Return the (x, y) coordinate for the center point of the cell that contains the specified text.  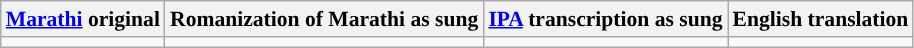
IPA transcription as sung (605, 19)
Romanization of Marathi as sung (324, 19)
English translation (821, 19)
Marathi original (83, 19)
